Extract the (X, Y) coordinate from the center of the cell holding the provided text.  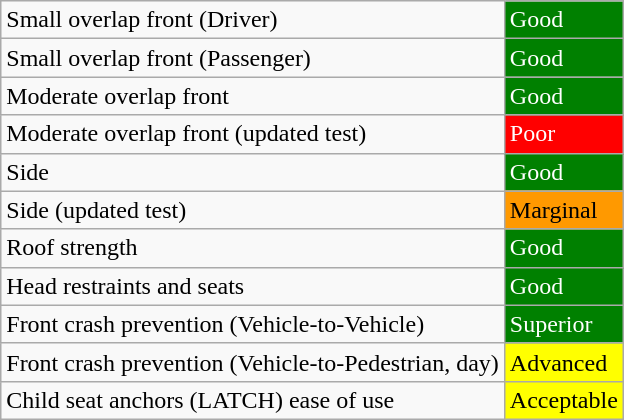
Advanced (564, 362)
Small overlap front (Driver) (253, 20)
Head restraints and seats (253, 286)
Poor (564, 134)
Moderate overlap front (253, 96)
Child seat anchors (LATCH) ease of use (253, 400)
Front crash prevention (Vehicle-to-Vehicle) (253, 324)
Marginal (564, 210)
Front crash prevention (Vehicle-to-Pedestrian, day) (253, 362)
Small overlap front (Passenger) (253, 58)
Side (253, 172)
Acceptable (564, 400)
Side (updated test) (253, 210)
Superior (564, 324)
Moderate overlap front (updated test) (253, 134)
Roof strength (253, 248)
